Determine the (x, y) coordinate at the center of the cell enclosing the given text.  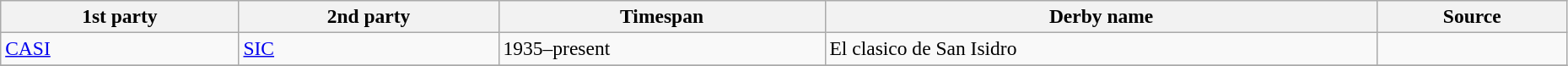
CASI (120, 48)
El clasico de San Isidro (1102, 48)
1935–present (661, 48)
2nd party (369, 16)
1st party (120, 16)
Timespan (661, 16)
SIC (369, 48)
Source (1472, 16)
Derby name (1102, 16)
